Find where the given text appears and provide that cell's center as [x, y] coordinate. 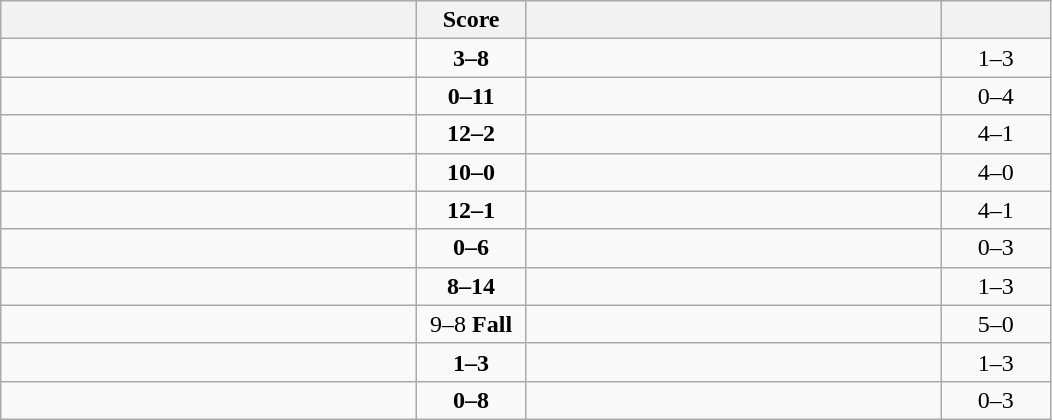
9–8 Fall [472, 324]
0–8 [472, 400]
10–0 [472, 172]
Score [472, 20]
0–11 [472, 96]
0–4 [996, 96]
8–14 [472, 286]
12–2 [472, 134]
5–0 [996, 324]
4–0 [996, 172]
12–1 [472, 210]
3–8 [472, 58]
0–6 [472, 248]
